Identify which cell holds the provided text, then report its (x, y) central coordinate. 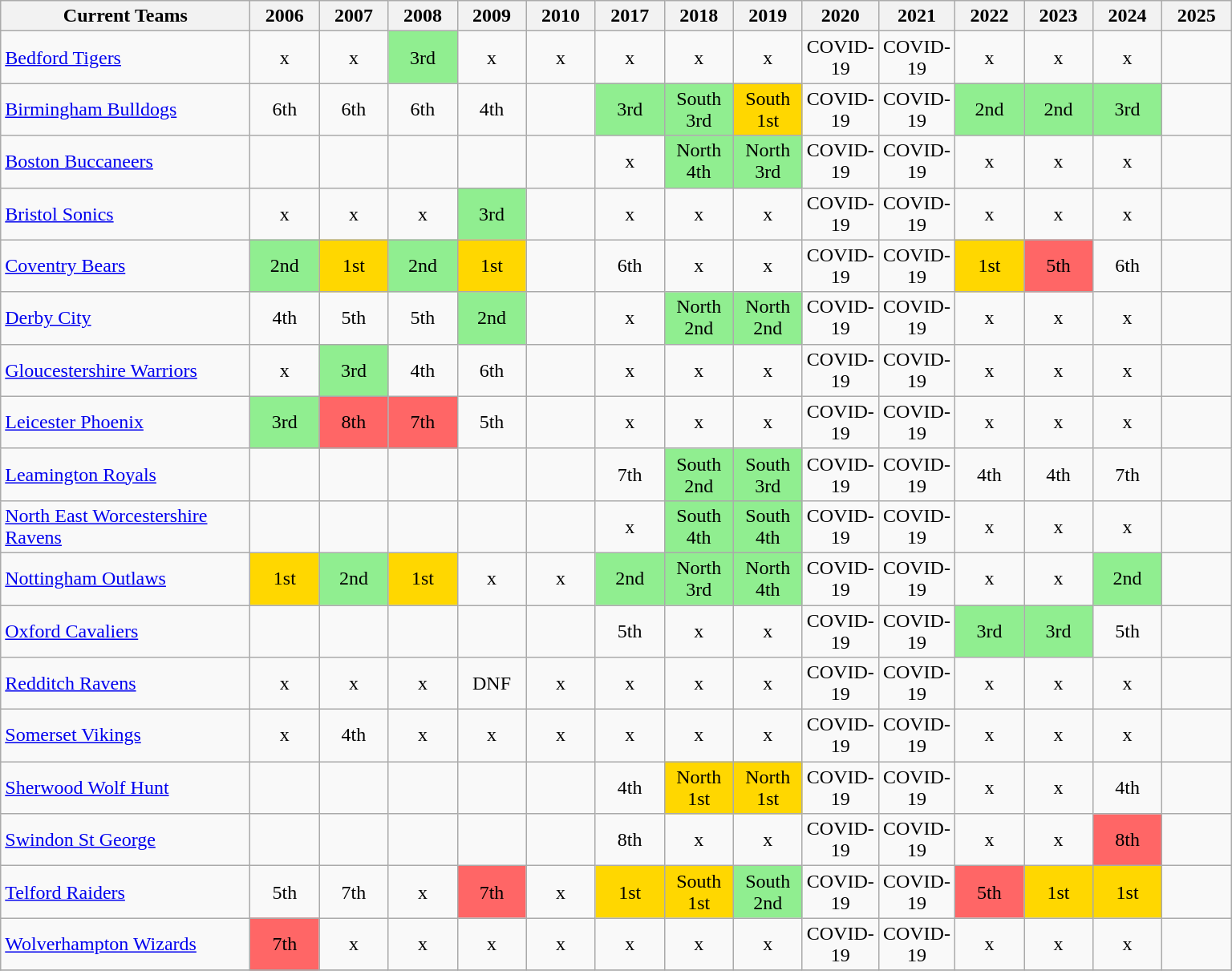
Bedford Tigers (125, 58)
2019 (768, 16)
Leicester Phoenix (125, 422)
Wolverhampton Wizards (125, 945)
Derby City (125, 318)
Somerset Vikings (125, 736)
2024 (1128, 16)
Gloucestershire Warriors (125, 370)
Coventry Bears (125, 266)
Sherwood Wolf Hunt (125, 787)
Redditch Ravens (125, 683)
2007 (354, 16)
Bristol Sonics (125, 213)
2009 (492, 16)
Swindon St George (125, 840)
2017 (630, 16)
Birmingham Bulldogs (125, 109)
2018 (699, 16)
North East Worcestershire Ravens (125, 526)
Current Teams (125, 16)
2020 (841, 16)
Nottingham Outlaws (125, 579)
Leamington Royals (125, 475)
2025 (1197, 16)
2021 (916, 16)
DNF (492, 683)
2023 (1058, 16)
2008 (423, 16)
Boston Buccaneers (125, 162)
2022 (989, 16)
Oxford Cavaliers (125, 630)
2006 (285, 16)
2010 (561, 16)
Telford Raiders (125, 892)
